Provide the [X, Y] coordinate of the cell's center where the given text is located.  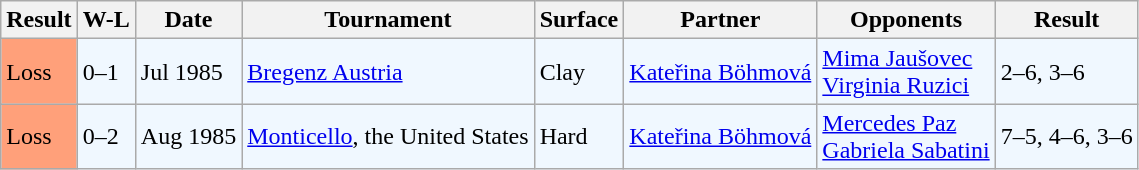
Aug 1985 [188, 136]
Hard [579, 136]
Monticello, the United States [388, 136]
0–2 [106, 136]
2–6, 3–6 [1066, 72]
Date [188, 20]
Bregenz Austria [388, 72]
W-L [106, 20]
Surface [579, 20]
0–1 [106, 72]
Opponents [906, 20]
Partner [720, 20]
7–5, 4–6, 3–6 [1066, 136]
Mercedes Paz Gabriela Sabatini [906, 136]
Jul 1985 [188, 72]
Mima Jaušovec Virginia Ruzici [906, 72]
Tournament [388, 20]
Clay [579, 72]
